Detect which cell encompasses the target text, then output its [x, y] center coordinate. 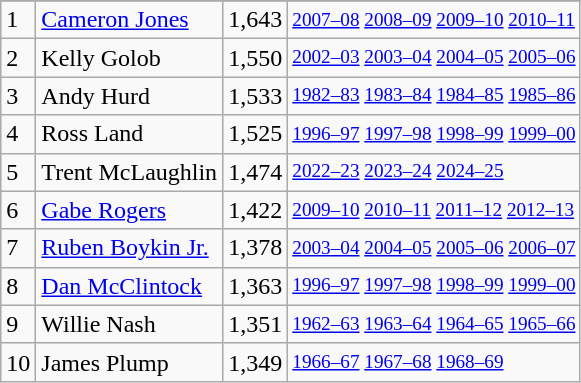
Trent McLaughlin [130, 172]
1,351 [256, 324]
Gabe Rogers [130, 210]
1982–83 1983–84 1984–85 1985–86 [434, 96]
7 [18, 248]
Cameron Jones [130, 20]
2003–04 2004–05 2005–06 2006–07 [434, 248]
3 [18, 96]
1,349 [256, 362]
1,422 [256, 210]
1,533 [256, 96]
1,643 [256, 20]
Kelly Golob [130, 58]
2009–10 2010–11 2011–12 2012–13 [434, 210]
1 [18, 20]
Dan McClintock [130, 286]
2022–23 2023–24 2024–25 [434, 172]
1,474 [256, 172]
2 [18, 58]
1,525 [256, 134]
Willie Nash [130, 324]
1,378 [256, 248]
6 [18, 210]
8 [18, 286]
9 [18, 324]
2002–03 2003–04 2004–05 2005–06 [434, 58]
Andy Hurd [130, 96]
4 [18, 134]
1,363 [256, 286]
2007–08 2008–09 2009–10 2010–11 [434, 20]
Ross Land [130, 134]
1962–63 1963–64 1964–65 1965–66 [434, 324]
Ruben Boykin Jr. [130, 248]
5 [18, 172]
10 [18, 362]
1,550 [256, 58]
James Plump [130, 362]
1966–67 1967–68 1968–69 [434, 362]
